Provide the (x, y) coordinate of the cell's center where the given text is located.  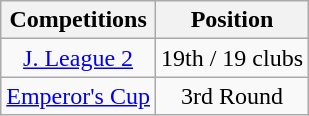
Emperor's Cup (78, 96)
J. League 2 (78, 58)
3rd Round (232, 96)
19th / 19 clubs (232, 58)
Position (232, 20)
Competitions (78, 20)
